Output the [X, Y] coordinate of the center of the cell containing the given text.  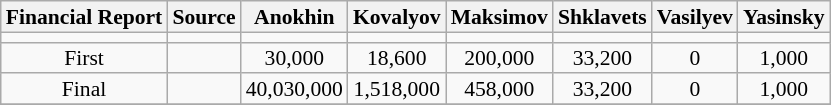
Maksimov [500, 16]
Final [84, 90]
Financial Report [84, 16]
458,000 [500, 90]
Anokhin [294, 16]
Vasilyev [695, 16]
Yasinsky [784, 16]
200,000 [500, 58]
First [84, 58]
Source [204, 16]
1,518,000 [397, 90]
Shklavets [602, 16]
Kovalyov [397, 16]
18,600 [397, 58]
30,000 [294, 58]
40,030,000 [294, 90]
